Extract the (X, Y) coordinate from the center of the cell holding the provided text.  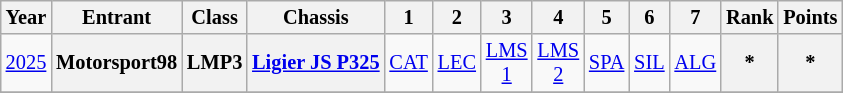
LMP3 (214, 63)
Motorsport98 (116, 63)
2025 (26, 63)
Rank (750, 17)
LMS1 (507, 63)
Points (810, 17)
ALG (695, 63)
4 (558, 17)
7 (695, 17)
1 (408, 17)
CAT (408, 63)
SIL (649, 63)
2 (457, 17)
6 (649, 17)
LEC (457, 63)
SPA (606, 63)
3 (507, 17)
Chassis (316, 17)
Entrant (116, 17)
Class (214, 17)
Ligier JS P325 (316, 63)
Year (26, 17)
5 (606, 17)
LMS2 (558, 63)
